Provide the (x, y) coordinate of the cell's center where the given text is located.  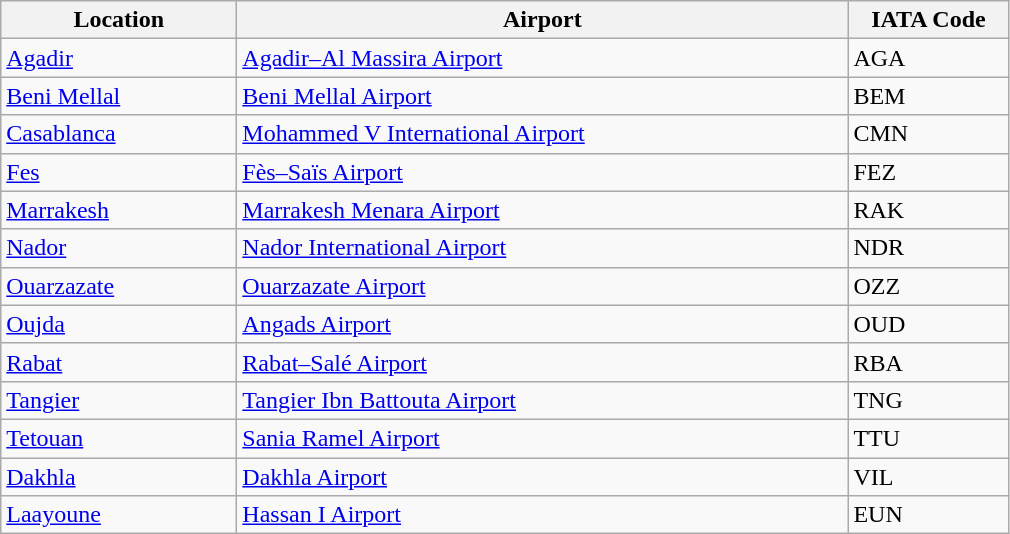
RBA (928, 362)
BEM (928, 96)
Rabat (119, 362)
Nador (119, 248)
Location (119, 20)
Oujda (119, 324)
Ouarzazate (119, 286)
TTU (928, 438)
Laayoune (119, 515)
Hassan I Airport (542, 515)
EUN (928, 515)
TNG (928, 400)
CMN (928, 134)
Beni Mellal Airport (542, 96)
Sania Ramel Airport (542, 438)
Marrakesh Menara Airport (542, 210)
NDR (928, 248)
OUD (928, 324)
VIL (928, 477)
Casablanca (119, 134)
Mohammed V International Airport (542, 134)
Ouarzazate Airport (542, 286)
Airport (542, 20)
Nador International Airport (542, 248)
AGA (928, 58)
Marrakesh (119, 210)
Dakhla (119, 477)
Tetouan (119, 438)
OZZ (928, 286)
Agadir (119, 58)
Beni Mellal (119, 96)
Angads Airport (542, 324)
Dakhla Airport (542, 477)
Agadir–Al Massira Airport (542, 58)
Tangier (119, 400)
Fès–Saïs Airport (542, 172)
Fes (119, 172)
FEZ (928, 172)
IATA Code (928, 20)
Tangier Ibn Battouta Airport (542, 400)
RAK (928, 210)
Rabat–Salé Airport (542, 362)
